Identify which cell holds the provided text, then report its [X, Y] central coordinate. 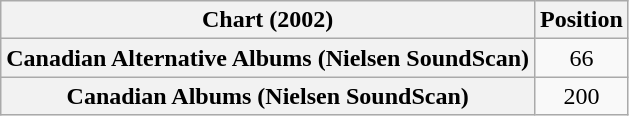
Position [582, 20]
66 [582, 58]
Canadian Albums (Nielsen SoundScan) [268, 96]
Chart (2002) [268, 20]
Canadian Alternative Albums (Nielsen SoundScan) [268, 58]
200 [582, 96]
